Scan for the cell matching the given text and deliver its (x, y) coordinate at center. 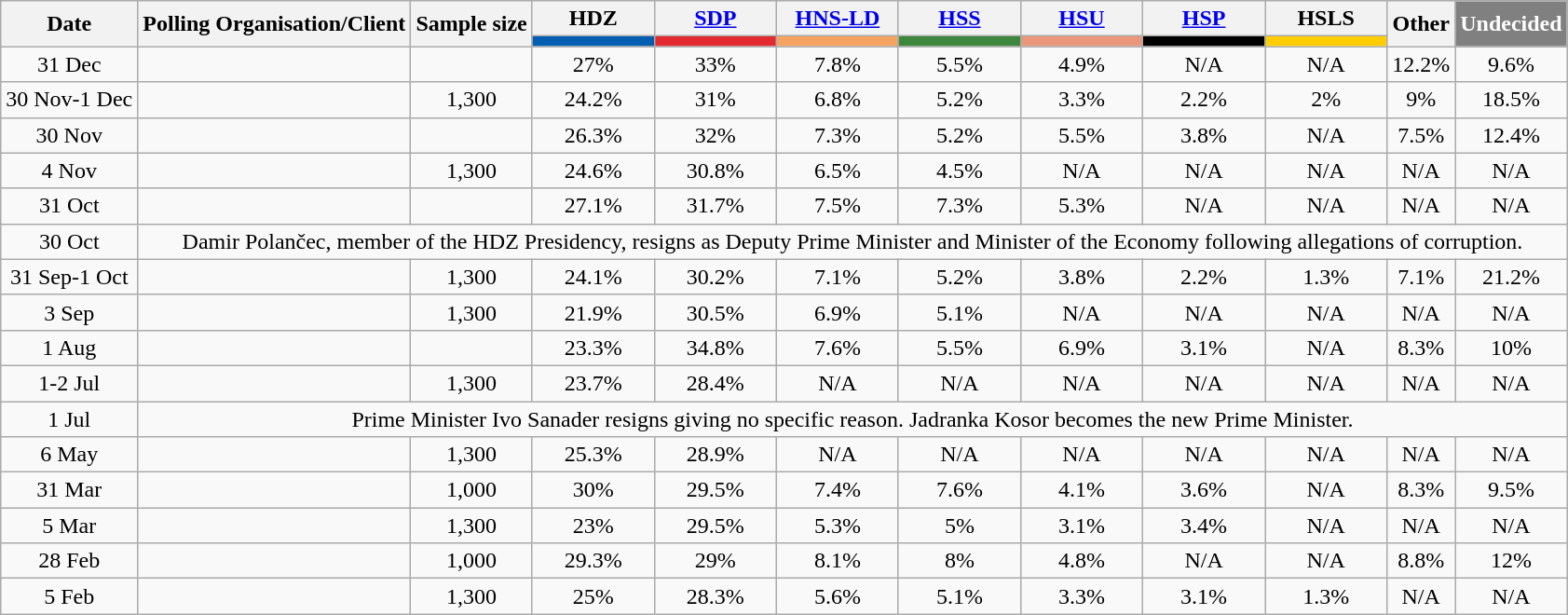
5% (960, 526)
1 Aug (69, 348)
27% (593, 64)
HDZ (593, 19)
3.4% (1204, 526)
6 May (69, 455)
33% (716, 64)
31% (716, 100)
HSS (960, 19)
32% (716, 135)
25.3% (593, 455)
Sample size (471, 24)
Damir Polančec, member of the HDZ Presidency, resigns as Deputy Prime Minister and Minister of the Economy following allegations of corruption. (852, 241)
27.1% (593, 206)
HNS-LD (837, 19)
28.9% (716, 455)
Polling Organisation/Client (274, 24)
4 Nov (69, 171)
1-2 Jul (69, 383)
23.3% (593, 348)
4.8% (1081, 561)
30 Oct (69, 241)
2% (1327, 100)
6.5% (837, 171)
7.8% (837, 64)
30 Nov (69, 135)
23.7% (593, 383)
4.5% (960, 171)
9% (1422, 100)
7.4% (837, 490)
23% (593, 526)
24.1% (593, 277)
8.1% (837, 561)
4.9% (1081, 64)
HSLS (1327, 19)
4.1% (1081, 490)
12% (1511, 561)
29% (716, 561)
30.5% (716, 312)
28.4% (716, 383)
12.4% (1511, 135)
30% (593, 490)
30.8% (716, 171)
6.8% (837, 100)
31 Mar (69, 490)
25% (593, 596)
5 Feb (69, 596)
1 Jul (69, 418)
HSP (1204, 19)
10% (1511, 348)
12.2% (1422, 64)
18.5% (1511, 100)
34.8% (716, 348)
3.6% (1204, 490)
21.9% (593, 312)
8% (960, 561)
8.8% (1422, 561)
28.3% (716, 596)
31.7% (716, 206)
5.6% (837, 596)
30.2% (716, 277)
21.2% (1511, 277)
HSU (1081, 19)
31 Sep-1 Oct (69, 277)
24.2% (593, 100)
Date (69, 24)
5 Mar (69, 526)
31 Dec (69, 64)
Other (1422, 24)
24.6% (593, 171)
29.3% (593, 561)
26.3% (593, 135)
Undecided (1511, 24)
9.5% (1511, 490)
9.6% (1511, 64)
Prime Minister Ivo Sanader resigns giving no specific reason. Jadranka Kosor becomes the new Prime Minister. (852, 418)
SDP (716, 19)
28 Feb (69, 561)
30 Nov-1 Dec (69, 100)
31 Oct (69, 206)
3 Sep (69, 312)
